Provide the [X, Y] coordinate of the cell's center where the given text is located.  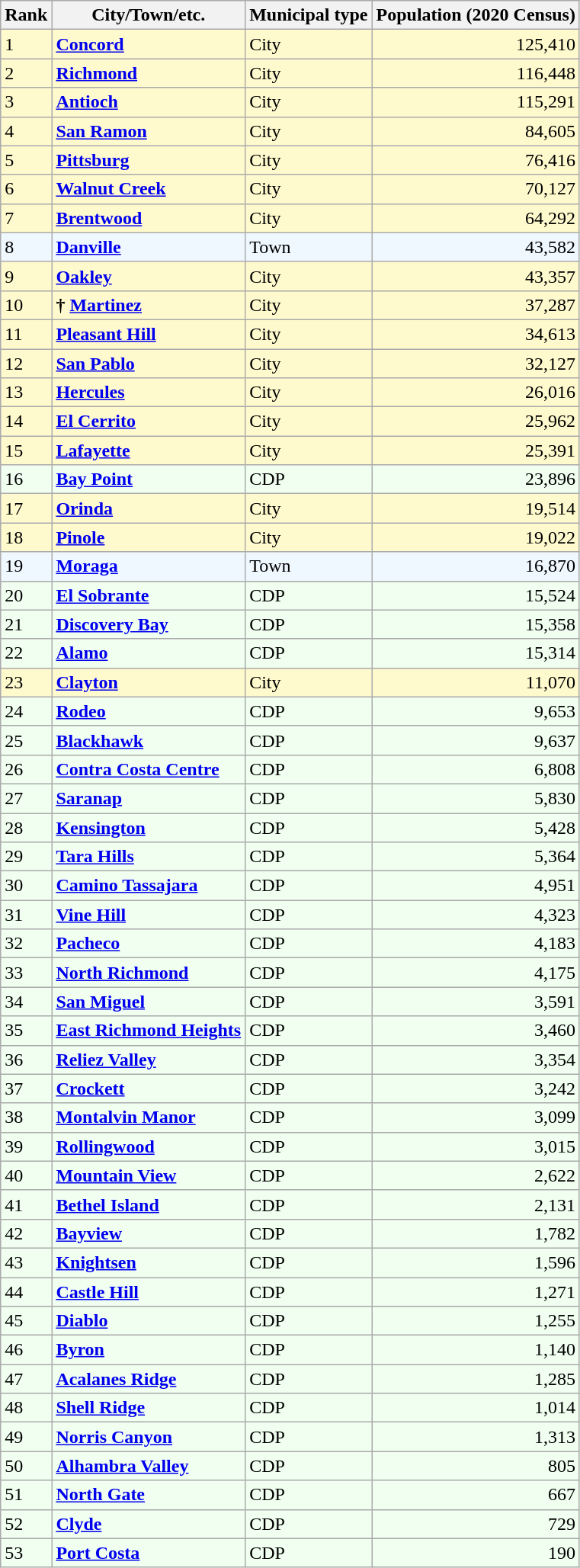
49 [26, 1437]
50 [26, 1466]
4,183 [476, 944]
5 [26, 160]
Discovery Bay [149, 624]
8 [26, 247]
Bay Point [149, 479]
1,285 [476, 1379]
Camino Tassajara [149, 886]
Rank [26, 15]
Crockett [149, 1089]
Acalanes Ridge [149, 1379]
48 [26, 1408]
27 [26, 798]
Contra Costa Centre [149, 769]
34 [26, 1002]
10 [26, 305]
San Pablo [149, 364]
15,358 [476, 624]
2,131 [476, 1204]
15 [26, 451]
Municipal type [309, 15]
7 [26, 218]
† Martinez [149, 305]
Vine Hill [149, 915]
6 [26, 189]
34,613 [476, 334]
667 [476, 1495]
24 [26, 711]
4,175 [476, 973]
14 [26, 422]
4,951 [476, 886]
11,070 [476, 682]
Saranap [149, 798]
17 [26, 508]
5,364 [476, 857]
Norris Canyon [149, 1437]
20 [26, 595]
Population (2020 Census) [476, 15]
Montalvin Manor [149, 1117]
3,354 [476, 1060]
19,514 [476, 508]
Rollingwood [149, 1146]
1,782 [476, 1233]
22 [26, 653]
Clyde [149, 1524]
3,460 [476, 1031]
Shell Ridge [149, 1408]
53 [26, 1553]
9 [26, 276]
San Ramon [149, 131]
City/Town/etc. [149, 15]
64,292 [476, 218]
43,357 [476, 276]
40 [26, 1175]
37 [26, 1089]
Bayview [149, 1233]
42 [26, 1233]
39 [26, 1146]
El Cerrito [149, 422]
32 [26, 944]
41 [26, 1204]
3,015 [476, 1146]
Pacheco [149, 944]
18 [26, 537]
North Richmond [149, 973]
47 [26, 1379]
3,099 [476, 1117]
Alhambra Valley [149, 1466]
31 [26, 915]
Kensington [149, 827]
Pittsburg [149, 160]
1,140 [476, 1350]
19 [26, 566]
Pinole [149, 537]
1,313 [476, 1437]
Bethel Island [149, 1204]
13 [26, 393]
36 [26, 1060]
4,323 [476, 915]
6,808 [476, 769]
5,428 [476, 827]
Clayton [149, 682]
Richmond [149, 73]
Byron [149, 1350]
26,016 [476, 393]
9,637 [476, 740]
1,255 [476, 1321]
33 [26, 973]
North Gate [149, 1495]
1,014 [476, 1408]
16 [26, 479]
43 [26, 1262]
25,391 [476, 451]
190 [476, 1553]
45 [26, 1321]
25 [26, 740]
116,448 [476, 73]
115,291 [476, 102]
1,271 [476, 1292]
Brentwood [149, 218]
51 [26, 1495]
30 [26, 886]
Tara Hills [149, 857]
84,605 [476, 131]
29 [26, 857]
11 [26, 334]
Rodeo [149, 711]
Moraga [149, 566]
Mountain View [149, 1175]
Danville [149, 247]
12 [26, 364]
21 [26, 624]
38 [26, 1117]
Alamo [149, 653]
729 [476, 1524]
Antioch [149, 102]
Knightsen [149, 1262]
4 [26, 131]
3 [26, 102]
9,653 [476, 711]
25,962 [476, 422]
15,524 [476, 595]
Diablo [149, 1321]
Walnut Creek [149, 189]
125,410 [476, 44]
Hercules [149, 393]
44 [26, 1292]
23 [26, 682]
Pleasant Hill [149, 334]
Reliez Valley [149, 1060]
Orinda [149, 508]
52 [26, 1524]
1 [26, 44]
32,127 [476, 364]
28 [26, 827]
Blackhawk [149, 740]
San Miguel [149, 1002]
3,242 [476, 1089]
Lafayette [149, 451]
16,870 [476, 566]
5,830 [476, 798]
East Richmond Heights [149, 1031]
Concord [149, 44]
2 [26, 73]
23,896 [476, 479]
El Sobrante [149, 595]
35 [26, 1031]
37,287 [476, 305]
70,127 [476, 189]
1,596 [476, 1262]
Port Costa [149, 1553]
46 [26, 1350]
2,622 [476, 1175]
19,022 [476, 537]
Oakley [149, 276]
15,314 [476, 653]
Castle Hill [149, 1292]
26 [26, 769]
3,591 [476, 1002]
805 [476, 1466]
43,582 [476, 247]
76,416 [476, 160]
